Provide the (x, y) coordinate of the cell's center where the given text is located.  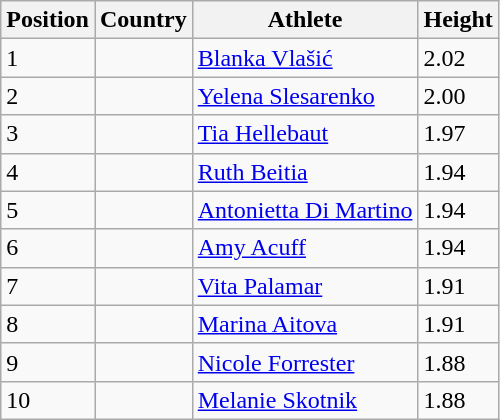
2.02 (458, 58)
Tia Hellebaut (305, 134)
10 (48, 400)
9 (48, 362)
5 (48, 210)
Height (458, 20)
Yelena Slesarenko (305, 96)
2 (48, 96)
Melanie Skotnik (305, 400)
8 (48, 324)
7 (48, 286)
Country (143, 20)
Vita Palamar (305, 286)
Position (48, 20)
Amy Acuff (305, 248)
6 (48, 248)
4 (48, 172)
Nicole Forrester (305, 362)
Ruth Beitia (305, 172)
Blanka Vlašić (305, 58)
3 (48, 134)
Athlete (305, 20)
1 (48, 58)
Marina Aitova (305, 324)
2.00 (458, 96)
1.97 (458, 134)
Antonietta Di Martino (305, 210)
